Return the [X, Y] coordinate for the center point of the cell that contains the specified text.  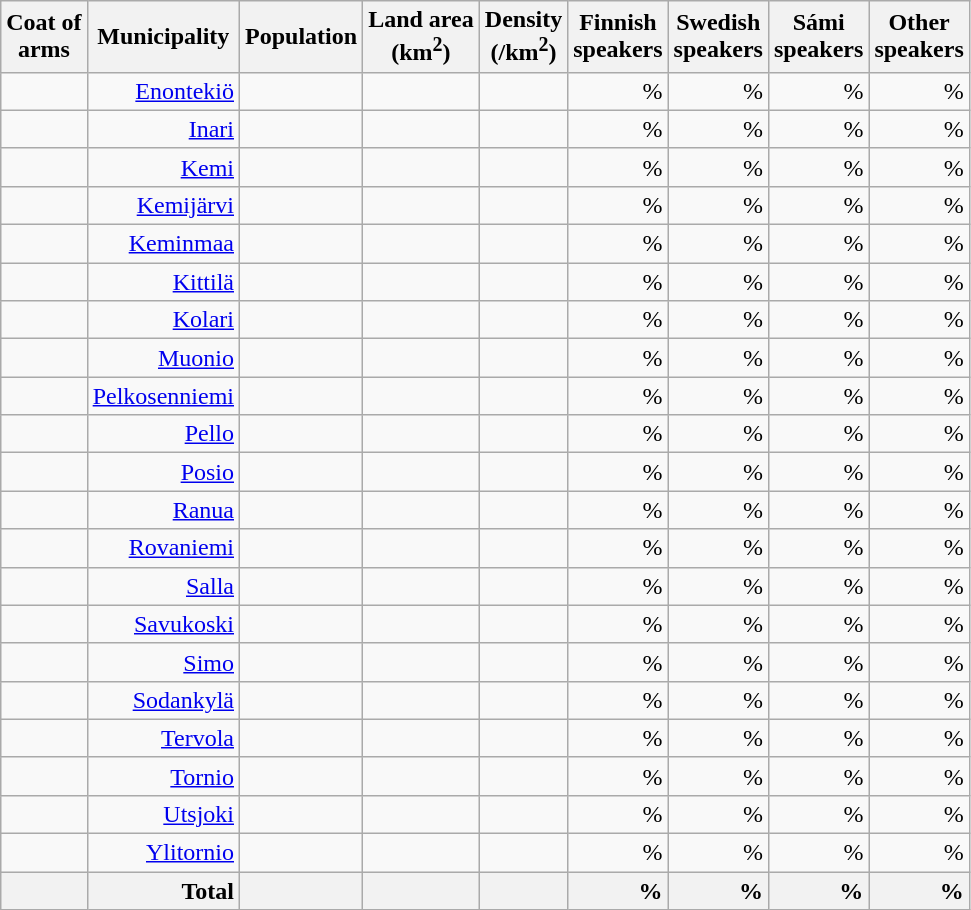
Ylitornio [163, 853]
Pello [163, 434]
Kemijärvi [163, 205]
Kittilä [163, 282]
Sodankylä [163, 700]
Simo [163, 662]
Swedishspeakers [718, 37]
Keminmaa [163, 244]
Posio [163, 472]
Finnishspeakers [618, 37]
Utsjoki [163, 814]
Tervola [163, 738]
Kemi [163, 167]
Kolari [163, 320]
Salla [163, 586]
Land area(km2) [422, 37]
Sámispeakers [818, 37]
Population [302, 37]
Coat ofarms [44, 37]
Pelkosenniemi [163, 396]
Rovaniemi [163, 548]
Density(/km2) [523, 37]
Savukoski [163, 624]
Ranua [163, 510]
Total [163, 891]
Otherspeakers [919, 37]
Municipality [163, 37]
Enontekiö [163, 91]
Inari [163, 129]
Muonio [163, 358]
Tornio [163, 776]
